Return (X, Y) of the center of cell containing provided text 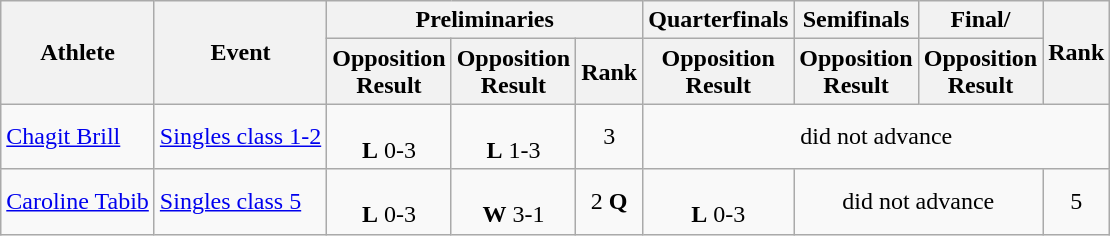
Semifinals (856, 20)
Preliminaries (485, 20)
Singles class 5 (240, 202)
L 1-3 (513, 136)
Final/ (980, 20)
3 (610, 136)
Chagit Brill (78, 136)
5 (1076, 202)
Caroline Tabib (78, 202)
Singles class 1-2 (240, 136)
Event (240, 52)
Quarterfinals (718, 20)
Athlete (78, 52)
2 Q (610, 202)
W 3-1 (513, 202)
